Provide the [X, Y] coordinate of the cell's center where the given text is located.  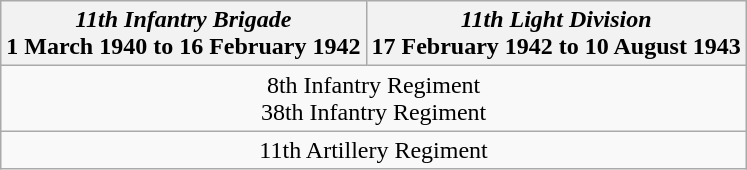
11th Artillery Regiment [374, 150]
8th Infantry Regiment38th Infantry Regiment [374, 98]
11th Light Division17 February 1942 to 10 August 1943 [556, 34]
11th Infantry Brigade1 March 1940 to 16 February 1942 [184, 34]
